Extract the [X, Y] coordinate from the center of the cell holding the provided text.  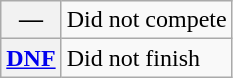
Did not compete [146, 20]
Did not finish [146, 58]
DNF [31, 58]
— [31, 20]
